Scan for the cell matching the given text and deliver its [X, Y] coordinate at center. 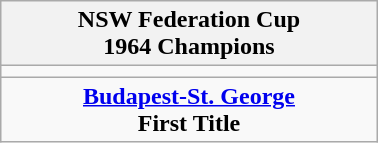
Budapest-St. GeorgeFirst Title [189, 110]
NSW Federation Cup1964 Champions [189, 34]
